For the text-containing cell, return its midpoint in (x, y) coordinate format. 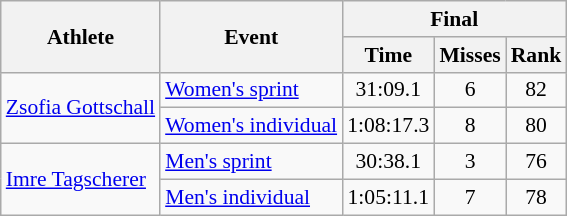
Rank (536, 55)
3 (470, 162)
Time (388, 55)
80 (536, 126)
Men's individual (251, 197)
Misses (470, 55)
8 (470, 126)
78 (536, 197)
Athlete (80, 36)
1:08:17.3 (388, 126)
Zsofia Gottschall (80, 108)
Imre Tagscherer (80, 180)
1:05:11.1 (388, 197)
Men's sprint (251, 162)
Final (454, 19)
7 (470, 197)
Women's individual (251, 126)
Event (251, 36)
31:09.1 (388, 90)
Women's sprint (251, 90)
6 (470, 90)
82 (536, 90)
76 (536, 162)
30:38.1 (388, 162)
